Determine the [X, Y] coordinate at the center of the cell enclosing the given text.  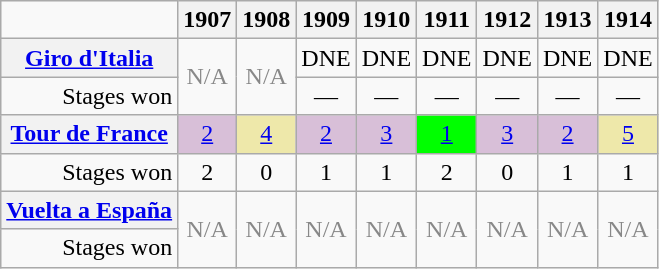
Giro d'Italia [90, 58]
1909 [326, 20]
Vuelta a España [90, 210]
1913 [567, 20]
1907 [208, 20]
Tour de France [90, 134]
1911 [447, 20]
5 [628, 134]
1908 [266, 20]
1912 [507, 20]
4 [266, 134]
1910 [386, 20]
1914 [628, 20]
